Pinpoint the cell where the given text exists, returning its (X, Y) midpoint coordinate. 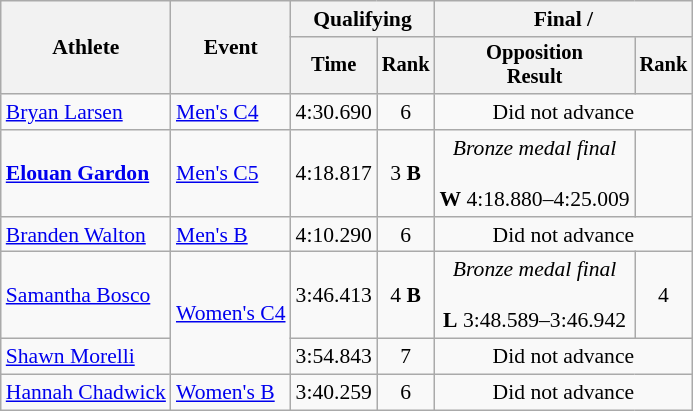
Men's B (231, 235)
Men's C5 (231, 174)
Bronze medal finalW 4:18.880–4:25.009 (534, 174)
Women's C4 (231, 313)
3:40.259 (334, 393)
3:54.843 (334, 357)
Bronze medal finalL 3:48.589–3:46.942 (534, 296)
Hannah Chadwick (86, 393)
Bryan Larsen (86, 112)
7 (406, 357)
4 B (406, 296)
Time (334, 66)
OppositionResult (534, 66)
4:30.690 (334, 112)
Event (231, 48)
4:18.817 (334, 174)
Elouan Gardon (86, 174)
4:10.290 (334, 235)
Final / (563, 19)
Branden Walton (86, 235)
4 (664, 296)
Qualifying (363, 19)
Shawn Morelli (86, 357)
3:46.413 (334, 296)
Athlete (86, 48)
Women's B (231, 393)
Men's C4 (231, 112)
3 B (406, 174)
Samantha Bosco (86, 296)
